Provide the [X, Y] coordinate of the cell's center where the given text is located.  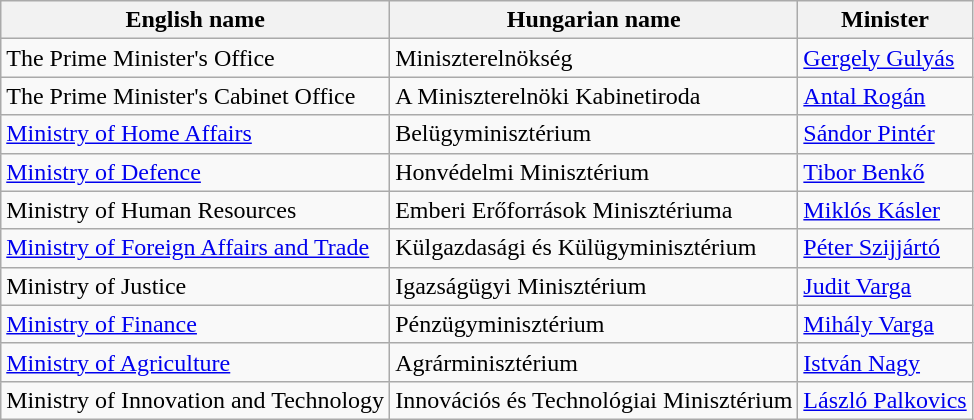
Antal Rogán [885, 96]
Emberi Erőforrások Minisztériuma [594, 210]
Miniszterelnökség [594, 58]
Ministry of Finance [196, 324]
Gergely Gulyás [885, 58]
István Nagy [885, 362]
Sándor Pintér [885, 134]
Péter Szijjártó [885, 248]
Miklós Kásler [885, 210]
English name [196, 20]
Honvédelmi Minisztérium [594, 172]
The Prime Minister's Cabinet Office [196, 96]
Innovációs és Technológiai Minisztérium [594, 400]
Ministry of Justice [196, 286]
A Miniszterelnöki Kabinetiroda [594, 96]
Ministry of Innovation and Technology [196, 400]
Ministry of Foreign Affairs and Trade [196, 248]
Agrárminisztérium [594, 362]
Ministry of Home Affairs [196, 134]
Külgazdasági és Külügyminisztérium [594, 248]
Ministry of Defence [196, 172]
Belügyminisztérium [594, 134]
Pénzügyminisztérium [594, 324]
Tibor Benkő [885, 172]
Ministry of Human Resources [196, 210]
László Palkovics [885, 400]
Ministry of Agriculture [196, 362]
Minister [885, 20]
Igazságügyi Minisztérium [594, 286]
The Prime Minister's Office [196, 58]
Hungarian name [594, 20]
Mihály Varga [885, 324]
Judit Varga [885, 286]
